Capture the cell that displays the provided text and extract its [x, y] central coordinate. 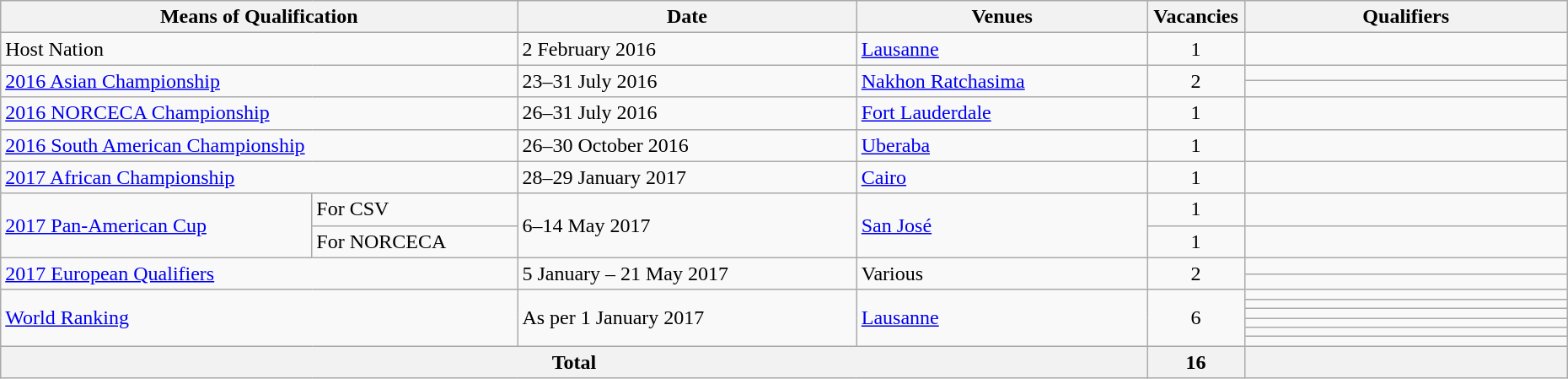
Means of Qualification [260, 17]
23–31 July 2016 [687, 81]
28–29 January 2017 [687, 177]
For CSV [415, 209]
26–31 July 2016 [687, 113]
6–14 May 2017 [687, 225]
2017 African Championship [260, 177]
World Ranking [260, 317]
San José [1001, 225]
6 [1195, 317]
Cairo [1001, 177]
Total [574, 362]
2016 Asian Championship [260, 81]
Date [687, 17]
Various [1001, 273]
2016 South American Championship [260, 145]
Nakhon Ratchasima [1001, 81]
26–30 October 2016 [687, 145]
Vacancies [1195, 17]
2017 European Qualifiers [260, 273]
Uberaba [1001, 145]
Qualifiers [1406, 17]
2016 NORCECA Championship [260, 113]
Host Nation [260, 49]
For NORCECA [415, 241]
5 January – 21 May 2017 [687, 273]
Fort Lauderdale [1001, 113]
As per 1 January 2017 [687, 317]
2017 Pan-American Cup [157, 225]
Venues [1001, 17]
16 [1195, 362]
2 February 2016 [687, 49]
